Capture the cell that displays the provided text and extract its [x, y] central coordinate. 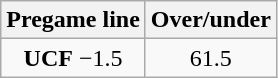
61.5 [210, 58]
UCF −1.5 [74, 58]
Pregame line [74, 20]
Over/under [210, 20]
